Locate the cell with the specified text and output its [X, Y] center coordinate. 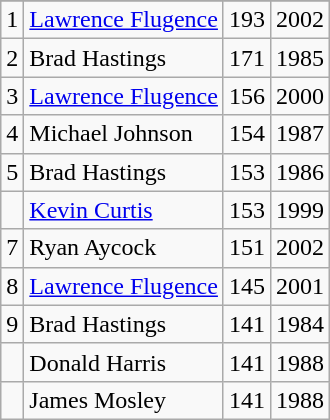
2000 [300, 96]
7 [12, 248]
1999 [300, 210]
156 [246, 96]
Kevin Curtis [124, 210]
151 [246, 248]
2001 [300, 286]
1984 [300, 324]
Donald Harris [124, 362]
3 [12, 96]
Michael Johnson [124, 134]
James Mosley [124, 400]
193 [246, 20]
1985 [300, 58]
8 [12, 286]
1986 [300, 172]
9 [12, 324]
1987 [300, 134]
5 [12, 172]
4 [12, 134]
171 [246, 58]
145 [246, 286]
1 [12, 20]
Ryan Aycock [124, 248]
2 [12, 58]
154 [246, 134]
